Output the [x, y] coordinate of the center of the cell containing the given text.  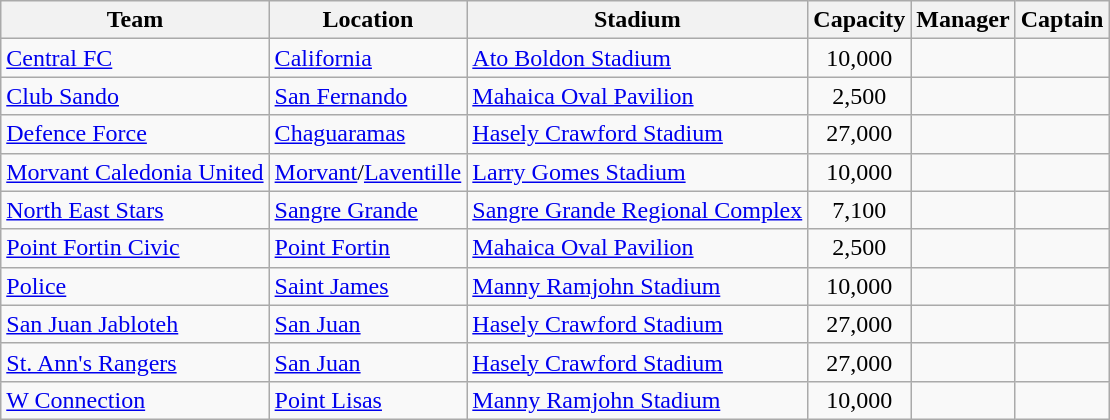
Larry Gomes Stadium [638, 172]
Point Fortin Civic [135, 248]
Sangre Grande Regional Complex [638, 210]
W Connection [135, 400]
Point Fortin [368, 248]
Point Lisas [368, 400]
Sangre Grande [368, 210]
North East Stars [135, 210]
Captain [1062, 20]
Manager [963, 20]
Central FC [135, 58]
Morvant Caledonia United [135, 172]
Morvant/Laventille [368, 172]
Stadium [638, 20]
Ato Boldon Stadium [638, 58]
7,100 [860, 210]
California [368, 58]
Capacity [860, 20]
Location [368, 20]
Club Sando [135, 96]
St. Ann's Rangers [135, 362]
San Fernando [368, 96]
Saint James [368, 286]
Team [135, 20]
Chaguaramas [368, 134]
Police [135, 286]
San Juan Jabloteh [135, 324]
Defence Force [135, 134]
